Locate the cell with the specified text and output its [X, Y] center coordinate. 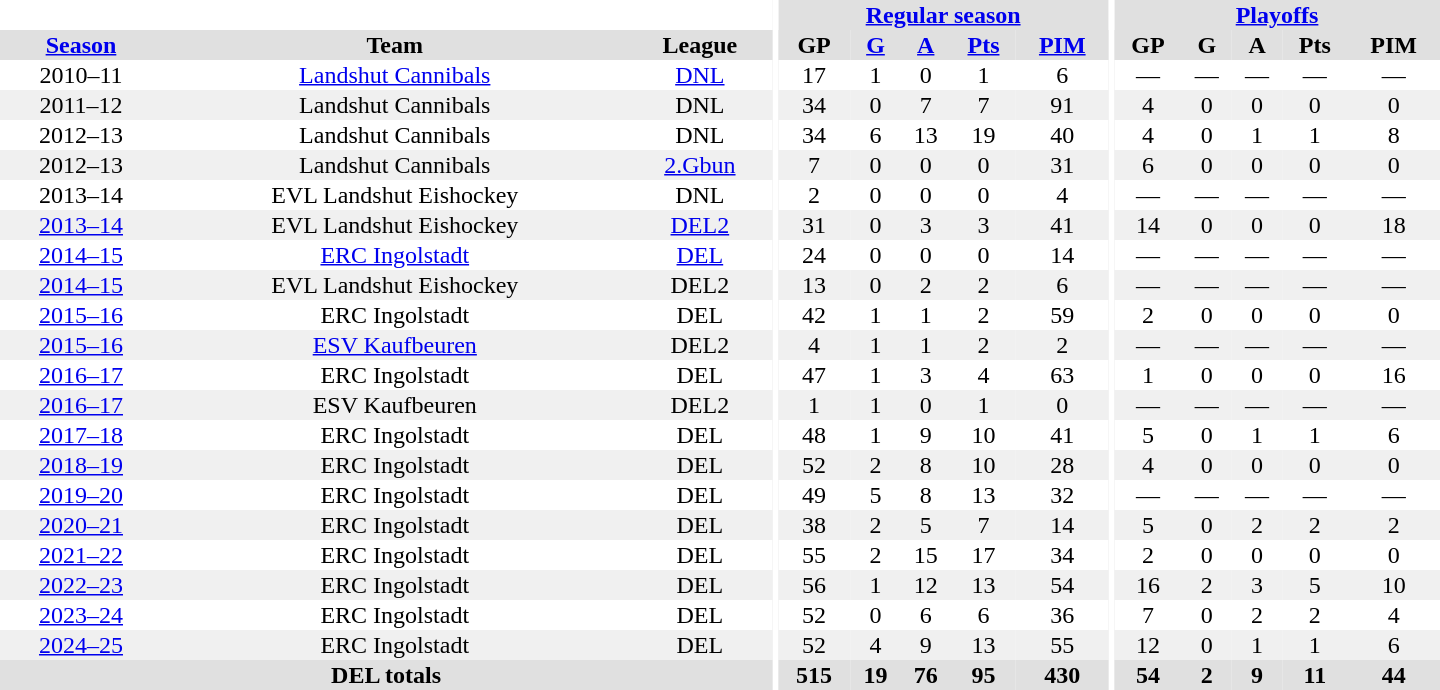
2010–11 [81, 75]
2021–22 [81, 555]
40 [1062, 135]
24 [814, 255]
42 [814, 315]
515 [814, 675]
2.Gbun [700, 165]
95 [984, 675]
76 [926, 675]
2020–21 [81, 525]
63 [1062, 375]
Team [395, 45]
91 [1062, 105]
DEL totals [386, 675]
430 [1062, 675]
2018–19 [81, 465]
2011–12 [81, 105]
2019–20 [81, 495]
38 [814, 525]
League [700, 45]
18 [1394, 225]
32 [1062, 495]
2023–24 [81, 615]
44 [1394, 675]
2022–23 [81, 585]
47 [814, 375]
36 [1062, 615]
Season [81, 45]
2024–25 [81, 645]
28 [1062, 465]
2017–18 [81, 435]
Playoffs [1277, 15]
56 [814, 585]
59 [1062, 315]
48 [814, 435]
Regular season [944, 15]
11 [1314, 675]
49 [814, 495]
15 [926, 555]
